Determine the [X, Y] coordinate at the center of the cell enclosing the given text.  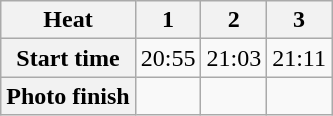
3 [300, 20]
2 [234, 20]
Heat [68, 20]
21:11 [300, 58]
20:55 [168, 58]
21:03 [234, 58]
1 [168, 20]
Start time [68, 58]
Photo finish [68, 96]
